Provide the [x, y] coordinate of the cell's center where the given text is located.  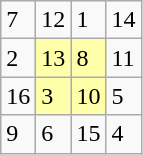
7 [18, 20]
2 [18, 58]
13 [54, 58]
11 [124, 58]
3 [54, 96]
5 [124, 96]
15 [88, 134]
12 [54, 20]
8 [88, 58]
14 [124, 20]
16 [18, 96]
1 [88, 20]
6 [54, 134]
4 [124, 134]
9 [18, 134]
10 [88, 96]
